Output the [x, y] coordinate of the center of the cell containing the given text.  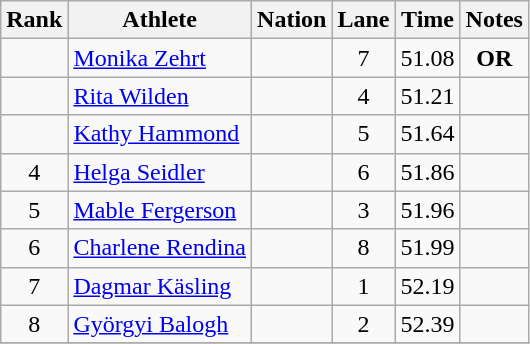
52.19 [428, 286]
Helga Seidler [160, 172]
Rank [34, 20]
51.64 [428, 134]
52.39 [428, 324]
Charlene Rendina [160, 248]
Rita Wilden [160, 96]
51.08 [428, 58]
Notes [494, 20]
51.21 [428, 96]
2 [364, 324]
Györgyi Balogh [160, 324]
51.86 [428, 172]
3 [364, 210]
Nation [292, 20]
Mable Fergerson [160, 210]
51.96 [428, 210]
Lane [364, 20]
Time [428, 20]
51.99 [428, 248]
OR [494, 58]
Monika Zehrt [160, 58]
Kathy Hammond [160, 134]
Dagmar Käsling [160, 286]
Athlete [160, 20]
1 [364, 286]
